Return [X, Y] of the center of cell containing provided text 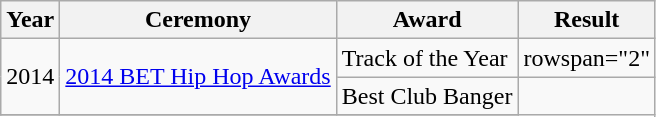
rowspan="2" [587, 58]
Award [427, 20]
2014 BET Hip Hop Awards [198, 77]
Ceremony [198, 20]
Year [30, 20]
Track of the Year [427, 58]
Result [587, 20]
Best Club Banger [427, 96]
2014 [30, 77]
